Extract the [x, y] coordinate from the center of the cell holding the provided text.  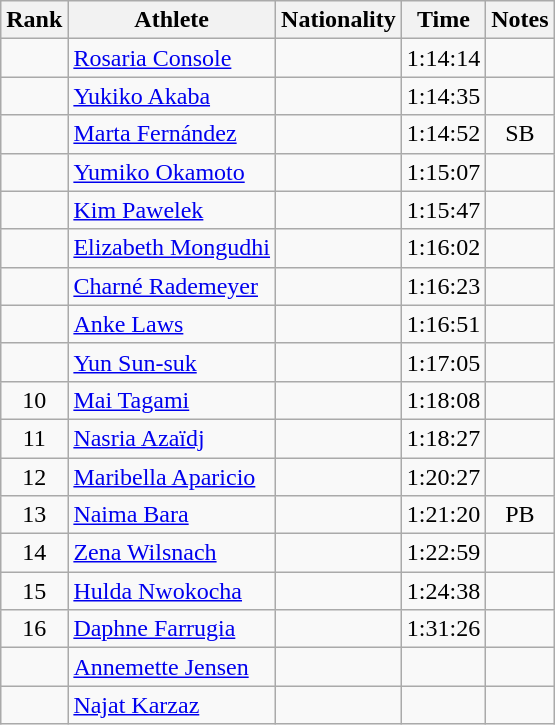
1:31:26 [443, 629]
Marta Fernández [172, 134]
1:14:14 [443, 58]
1:20:27 [443, 477]
1:15:47 [443, 210]
SB [520, 134]
1:24:38 [443, 591]
Daphne Farrugia [172, 629]
1:16:23 [443, 286]
1:21:20 [443, 515]
1:17:05 [443, 362]
Maribella Aparicio [172, 477]
Mai Tagami [172, 400]
Zena Wilsnach [172, 553]
Nationality [339, 20]
11 [34, 438]
Anke Laws [172, 324]
1:18:27 [443, 438]
Elizabeth Mongudhi [172, 248]
Hulda Nwokocha [172, 591]
Yumiko Okamoto [172, 172]
1:18:08 [443, 400]
Yun Sun-suk [172, 362]
Yukiko Akaba [172, 96]
Annemette Jensen [172, 667]
15 [34, 591]
13 [34, 515]
12 [34, 477]
Athlete [172, 20]
10 [34, 400]
PB [520, 515]
Rosaria Console [172, 58]
Rank [34, 20]
Charné Rademeyer [172, 286]
Najat Karzaz [172, 705]
16 [34, 629]
1:14:52 [443, 134]
Nasria Azaïdj [172, 438]
Time [443, 20]
1:16:51 [443, 324]
1:14:35 [443, 96]
1:22:59 [443, 553]
1:15:07 [443, 172]
Naima Bara [172, 515]
Notes [520, 20]
1:16:02 [443, 248]
14 [34, 553]
Kim Pawelek [172, 210]
